For the text-containing cell, return its midpoint in (x, y) coordinate format. 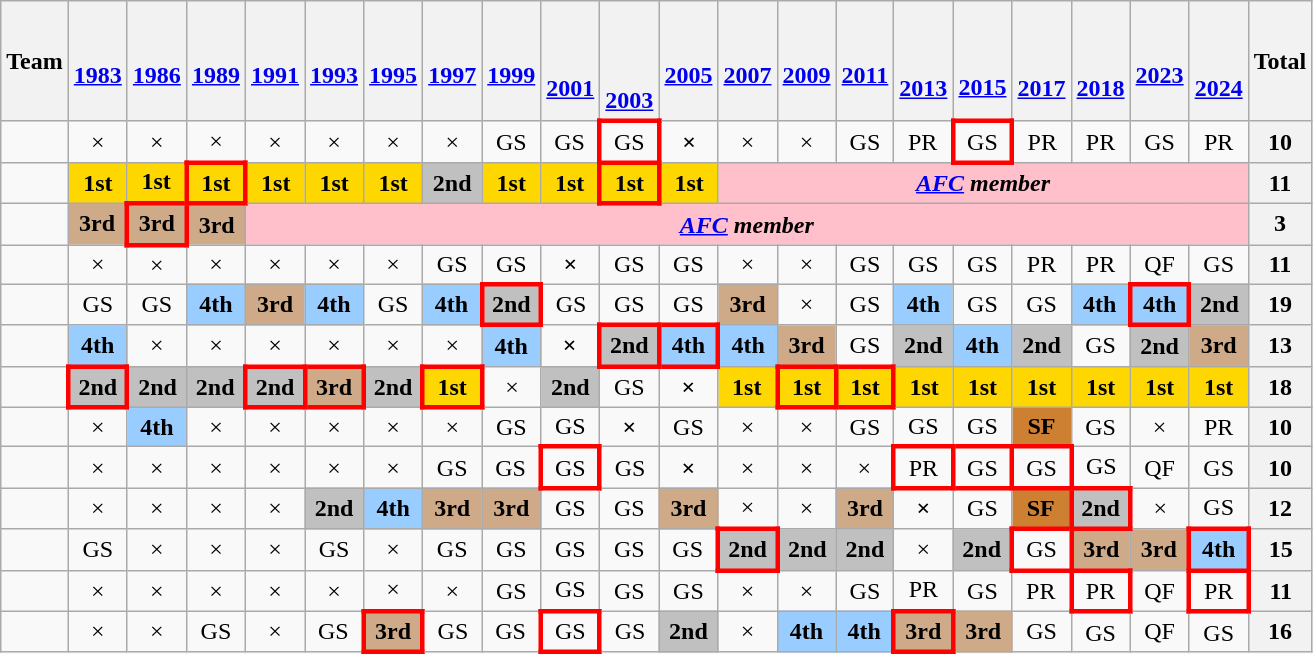
2013 (924, 62)
16 (1280, 632)
1989 (216, 62)
2003 (630, 62)
19 (1280, 304)
1995 (394, 62)
2024 (1218, 62)
1999 (512, 62)
15 (1280, 550)
1997 (452, 62)
2007 (748, 62)
2023 (1160, 62)
2017 (1042, 62)
2018 (1100, 62)
2005 (688, 62)
13 (1280, 346)
2009 (806, 62)
2015 (982, 62)
1983 (98, 62)
1993 (334, 62)
18 (1280, 386)
1986 (156, 62)
3 (1280, 224)
2001 (570, 62)
2011 (865, 62)
Total (1280, 62)
Team (35, 62)
12 (1280, 508)
1991 (274, 62)
